Return [x, y] of the center of cell containing provided text 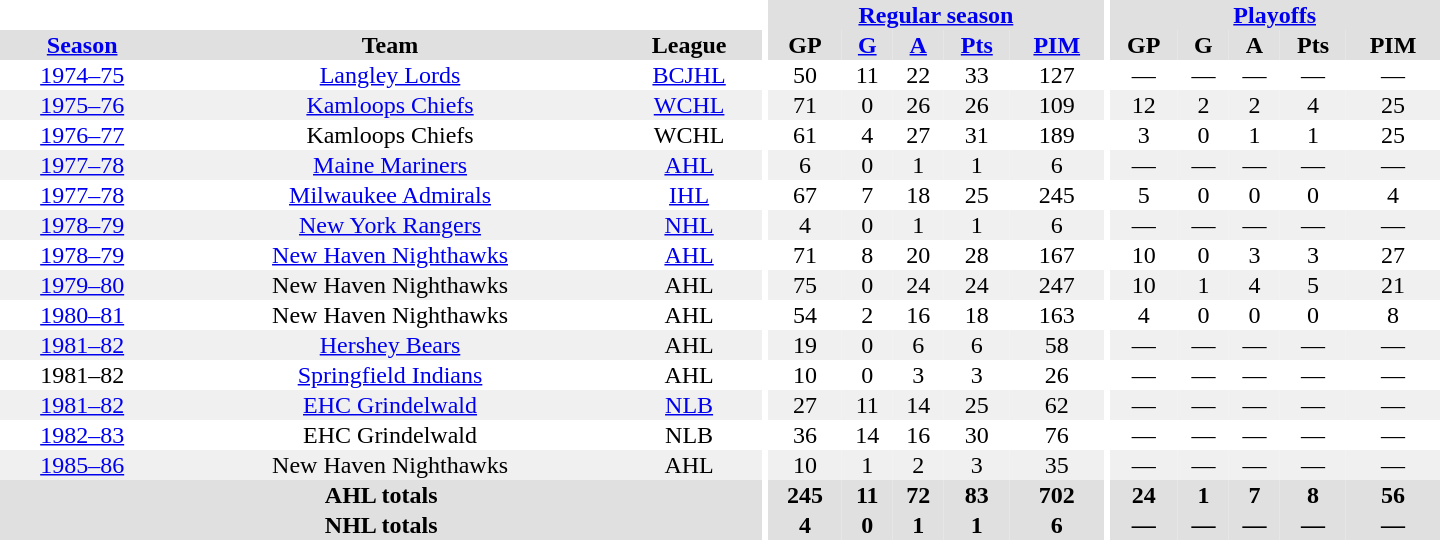
83 [977, 495]
IHL [690, 195]
20 [918, 255]
1975–76 [82, 105]
1980–81 [82, 315]
167 [1057, 255]
62 [1057, 405]
League [690, 45]
New York Rangers [390, 225]
76 [1057, 435]
75 [805, 285]
31 [977, 135]
Langley Lords [390, 75]
BCJHL [690, 75]
Team [390, 45]
189 [1057, 135]
72 [918, 495]
56 [1393, 495]
1982–83 [82, 435]
247 [1057, 285]
Maine Mariners [390, 165]
28 [977, 255]
702 [1057, 495]
33 [977, 75]
1976–77 [82, 135]
12 [1144, 105]
67 [805, 195]
Season [82, 45]
1974–75 [82, 75]
19 [805, 345]
36 [805, 435]
NHL totals [381, 525]
61 [805, 135]
35 [1057, 465]
NHL [690, 225]
22 [918, 75]
Playoffs [1274, 15]
58 [1057, 345]
Regular season [936, 15]
1979–80 [82, 285]
163 [1057, 315]
AHL totals [381, 495]
Hershey Bears [390, 345]
30 [977, 435]
1985–86 [82, 465]
109 [1057, 105]
21 [1393, 285]
54 [805, 315]
Springfield Indians [390, 375]
Milwaukee Admirals [390, 195]
50 [805, 75]
127 [1057, 75]
